Return the (X, Y) coordinate for the center point of the cell that contains the specified text.  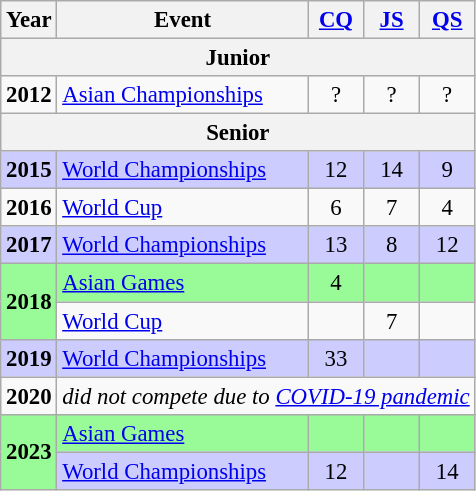
2012 (29, 95)
Event (182, 20)
2015 (29, 170)
JS (392, 20)
2019 (29, 358)
Year (29, 20)
did not compete due to COVID-19 pandemic (266, 396)
13 (336, 245)
2020 (29, 396)
6 (336, 208)
8 (392, 245)
Senior (238, 133)
Asian Championships (182, 95)
CQ (336, 20)
QS (447, 20)
Junior (238, 58)
33 (336, 358)
2023 (29, 452)
9 (447, 170)
2018 (29, 302)
2016 (29, 208)
2017 (29, 245)
